Scan for the cell matching the given text and deliver its [x, y] coordinate at center. 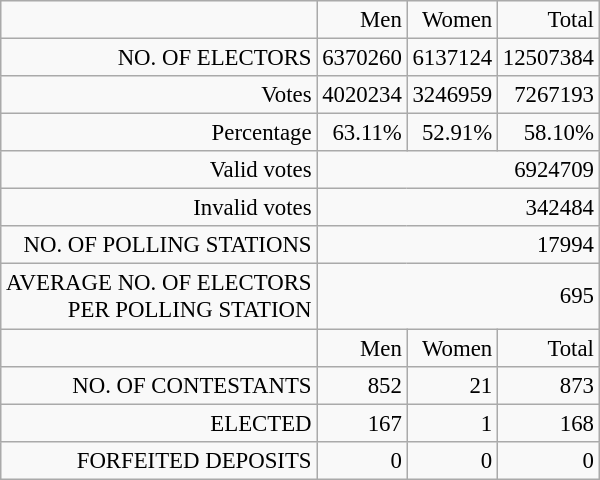
AVERAGE NO. OF ELECTORSPER POLLING STATION [159, 296]
167 [362, 423]
63.11% [362, 133]
NO. OF POLLING STATIONS [159, 245]
17994 [458, 245]
58.10% [548, 133]
21 [452, 385]
873 [548, 385]
6137124 [452, 58]
FORFEITED DEPOSITS [159, 460]
695 [458, 296]
Invalid votes [159, 208]
4020234 [362, 95]
1 [452, 423]
7267193 [548, 95]
852 [362, 385]
Percentage [159, 133]
Valid votes [159, 170]
NO. OF ELECTORS [159, 58]
6924709 [458, 170]
NO. OF CONTESTANTS [159, 385]
3246959 [452, 95]
6370260 [362, 58]
52.91% [452, 133]
12507384 [548, 58]
168 [548, 423]
Votes [159, 95]
ELECTED [159, 423]
342484 [458, 208]
